Determine the [x, y] coordinate at the center of the cell enclosing the given text.  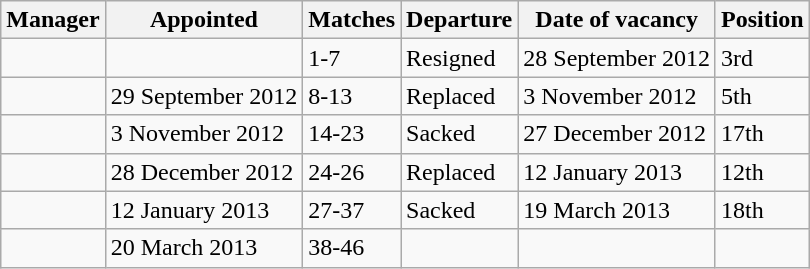
1-7 [352, 58]
18th [762, 210]
Manager [53, 20]
19 March 2013 [617, 210]
29 September 2012 [204, 96]
14-23 [352, 134]
27 December 2012 [617, 134]
Matches [352, 20]
Date of vacancy [617, 20]
38-46 [352, 248]
28 December 2012 [204, 172]
Resigned [460, 58]
3rd [762, 58]
27-37 [352, 210]
Appointed [204, 20]
Position [762, 20]
12th [762, 172]
24-26 [352, 172]
8-13 [352, 96]
28 September 2012 [617, 58]
5th [762, 96]
Departure [460, 20]
17th [762, 134]
20 March 2013 [204, 248]
